Detect which cell encompasses the target text, then output its [X, Y] center coordinate. 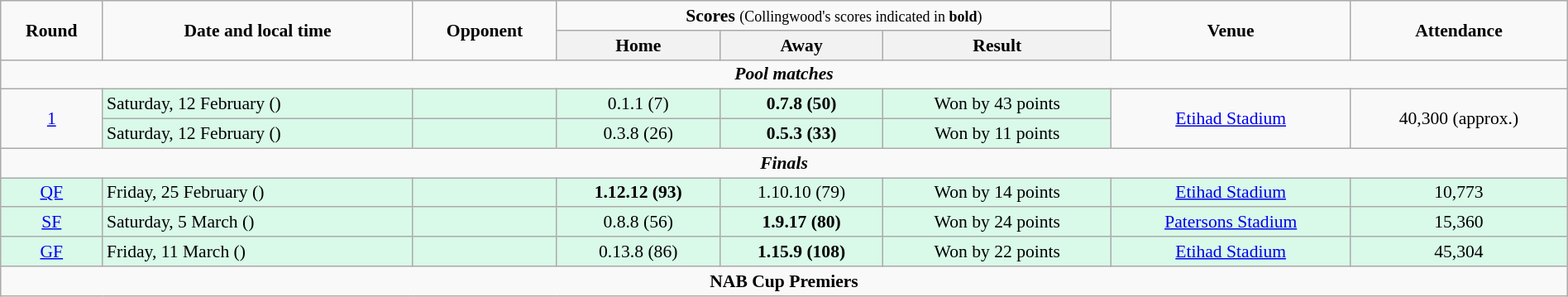
Opponent [485, 30]
Round [51, 30]
0.5.3 (33) [801, 134]
Away [801, 46]
SF [51, 223]
Date and local time [258, 30]
Friday, 25 February () [258, 193]
Won by 14 points [997, 193]
Won by 43 points [997, 104]
0.7.8 (50) [801, 104]
1.15.9 (108) [801, 251]
Won by 24 points [997, 223]
40,300 (approx.) [1459, 119]
QF [51, 193]
NAB Cup Premiers [784, 281]
Patersons Stadium [1231, 223]
1.9.17 (80) [801, 223]
0.1.1 (7) [638, 104]
Friday, 11 March () [258, 251]
0.8.8 (56) [638, 223]
Venue [1231, 30]
10,773 [1459, 193]
1 [51, 119]
Scores (Collingwood's scores indicated in bold) [834, 16]
Won by 11 points [997, 134]
Home [638, 46]
45,304 [1459, 251]
0.13.8 (86) [638, 251]
Pool matches [784, 74]
15,360 [1459, 223]
0.3.8 (26) [638, 134]
1.12.12 (93) [638, 193]
1.10.10 (79) [801, 193]
Won by 22 points [997, 251]
Finals [784, 163]
Attendance [1459, 30]
GF [51, 251]
Result [997, 46]
Saturday, 5 March () [258, 223]
